Provide the (x, y) coordinate of the cell's center where the given text is located.  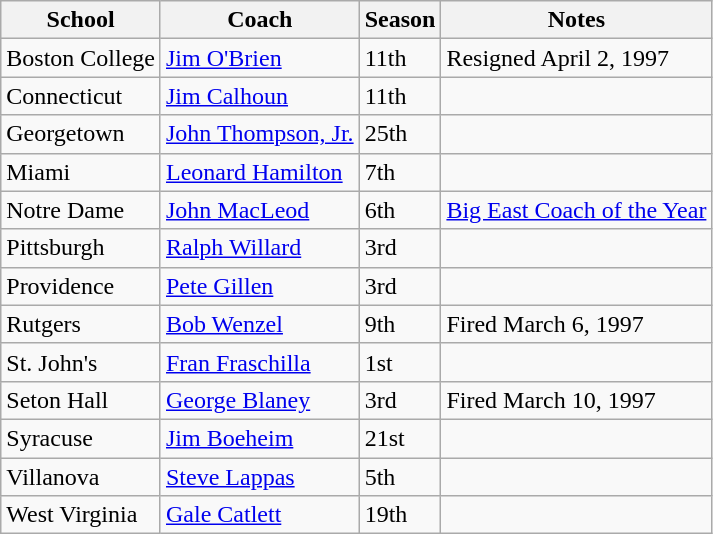
7th (400, 172)
St. John's (81, 362)
Villanova (81, 477)
Leonard Hamilton (260, 172)
Pittsburgh (81, 248)
Fired March 6, 1997 (576, 324)
19th (400, 515)
21st (400, 438)
9th (400, 324)
Jim Boeheim (260, 438)
Seton Hall (81, 400)
Notre Dame (81, 210)
George Blaney (260, 400)
Miami (81, 172)
John Thompson, Jr. (260, 134)
John MacLeod (260, 210)
Fired March 10, 1997 (576, 400)
Ralph Willard (260, 248)
Georgetown (81, 134)
6th (400, 210)
Connecticut (81, 96)
25th (400, 134)
Bob Wenzel (260, 324)
Boston College (81, 58)
Big East Coach of the Year (576, 210)
Notes (576, 20)
Resigned April 2, 1997 (576, 58)
Pete Gillen (260, 286)
Rutgers (81, 324)
School (81, 20)
5th (400, 477)
Gale Catlett (260, 515)
Steve Lappas (260, 477)
1st (400, 362)
Fran Fraschilla (260, 362)
Syracuse (81, 438)
West Virginia (81, 515)
Coach (260, 20)
Jim O'Brien (260, 58)
Providence (81, 286)
Season (400, 20)
Jim Calhoun (260, 96)
